Return the (x, y) coordinate for the center point of the cell that contains the specified text.  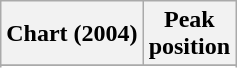
Chart (2004) (72, 34)
Peakposition (189, 34)
